Scan for the cell matching the given text and deliver its [x, y] coordinate at center. 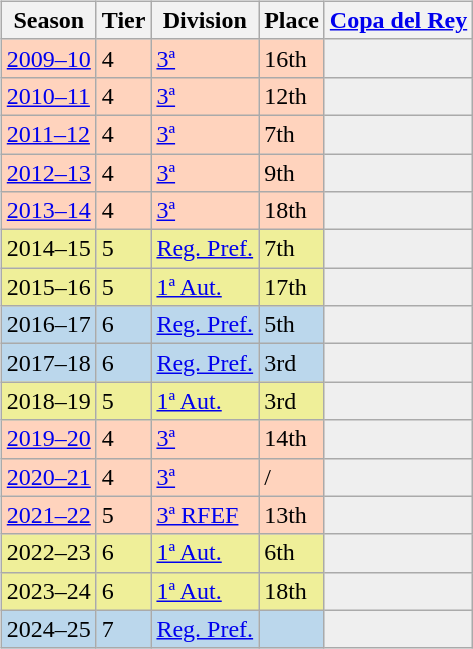
7 [124, 629]
6th [292, 553]
2013–14 [48, 211]
Place [292, 20]
2010–11 [48, 96]
2012–13 [48, 173]
2024–25 [48, 629]
2009–10 [48, 58]
2015–16 [48, 287]
2014–15 [48, 249]
12th [292, 96]
2018–19 [48, 401]
/ [292, 477]
2023–24 [48, 591]
Tier [124, 20]
2011–12 [48, 134]
16th [292, 58]
5th [292, 325]
2016–17 [48, 325]
13th [292, 515]
2022–23 [48, 553]
2017–18 [48, 363]
2020–21 [48, 477]
3ª RFEF [205, 515]
Division [205, 20]
2019–20 [48, 439]
2021–22 [48, 515]
17th [292, 287]
Copa del Rey [398, 20]
14th [292, 439]
Season [48, 20]
9th [292, 173]
